Pinpoint the cell where the given text exists, returning its (x, y) midpoint coordinate. 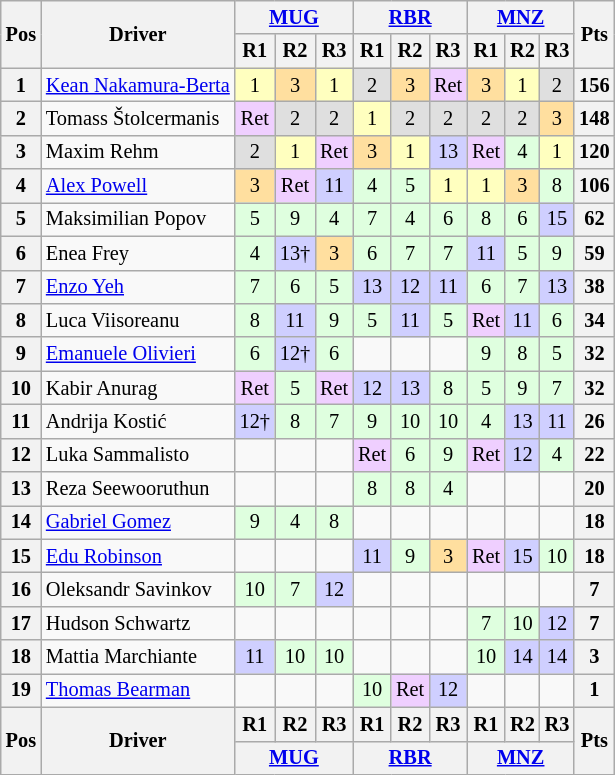
22 (594, 455)
Maksimilian Popov (138, 219)
Edu Robinson (138, 556)
34 (594, 320)
Alex Powell (138, 186)
13† (295, 253)
Luka Sammalisto (138, 455)
38 (594, 287)
16 (21, 589)
17 (21, 623)
156 (594, 85)
62 (594, 219)
20 (594, 489)
Hudson Schwartz (138, 623)
120 (594, 152)
Tomass Štolcermanis (138, 118)
59 (594, 253)
148 (594, 118)
Enea Frey (138, 253)
Luca Viisoreanu (138, 320)
Maxim Rehm (138, 152)
Enzo Yeh (138, 287)
26 (594, 421)
Oleksandr Savinkov (138, 589)
Andrija Kostić (138, 421)
Kean Nakamura-Berta (138, 85)
Gabriel Gomez (138, 522)
Kabir Anurag (138, 388)
106 (594, 186)
Mattia Marchiante (138, 657)
Thomas Bearman (138, 690)
Reza Seewooruthun (138, 489)
Emanuele Olivieri (138, 354)
19 (21, 690)
